Detect which cell encompasses the target text, then output its [X, Y] center coordinate. 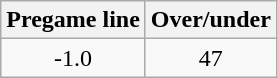
47 [210, 58]
-1.0 [74, 58]
Pregame line [74, 20]
Over/under [210, 20]
